Locate the cell with the specified text and output its [X, Y] center coordinate. 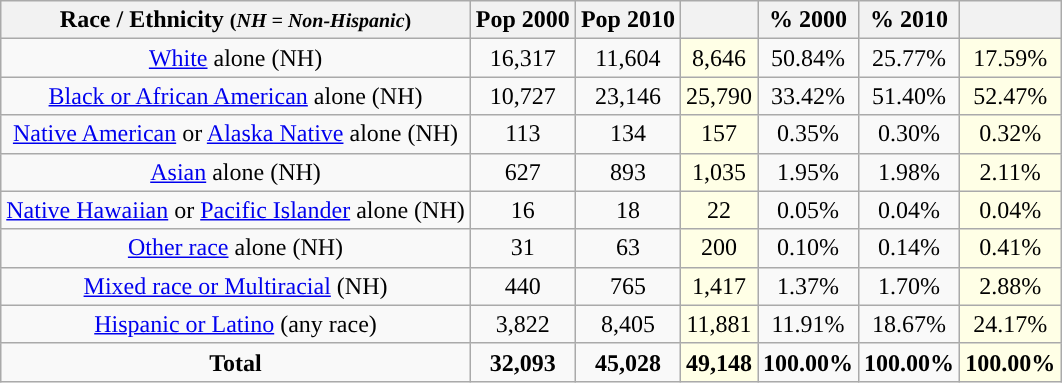
Pop 2000 [522, 20]
627 [522, 172]
0.10% [808, 248]
200 [718, 248]
63 [628, 248]
45,028 [628, 362]
0.05% [808, 210]
22 [718, 210]
1.70% [910, 286]
10,727 [522, 96]
Hispanic or Latino (any race) [236, 324]
49,148 [718, 362]
134 [628, 134]
Other race alone (NH) [236, 248]
% 2010 [910, 20]
440 [522, 286]
0.41% [1010, 248]
16 [522, 210]
11.91% [808, 324]
893 [628, 172]
11,604 [628, 58]
50.84% [808, 58]
Race / Ethnicity (NH = Non-Hispanic) [236, 20]
32,093 [522, 362]
Pop 2010 [628, 20]
Native Hawaiian or Pacific Islander alone (NH) [236, 210]
1.37% [808, 286]
52.47% [1010, 96]
51.40% [910, 96]
11,881 [718, 324]
1.98% [910, 172]
24.17% [1010, 324]
18.67% [910, 324]
17.59% [1010, 58]
3,822 [522, 324]
Asian alone (NH) [236, 172]
Mixed race or Multiracial (NH) [236, 286]
1,417 [718, 286]
0.14% [910, 248]
0.35% [808, 134]
33.42% [808, 96]
16,317 [522, 58]
765 [628, 286]
% 2000 [808, 20]
157 [718, 134]
1,035 [718, 172]
31 [522, 248]
Native American or Alaska Native alone (NH) [236, 134]
18 [628, 210]
White alone (NH) [236, 58]
2.88% [1010, 286]
8,405 [628, 324]
Black or African American alone (NH) [236, 96]
25.77% [910, 58]
0.32% [1010, 134]
2.11% [1010, 172]
0.30% [910, 134]
8,646 [718, 58]
113 [522, 134]
25,790 [718, 96]
Total [236, 362]
23,146 [628, 96]
1.95% [808, 172]
